Return (X, Y) of the center of cell containing provided text 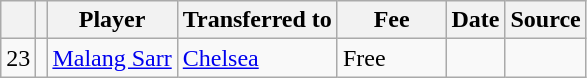
Transferred to (257, 20)
Player (112, 20)
Source (546, 20)
23 (18, 58)
Free (392, 58)
Fee (392, 20)
Malang Sarr (112, 58)
Date (476, 20)
Chelsea (257, 58)
